Identify which cell holds the provided text, then report its (x, y) central coordinate. 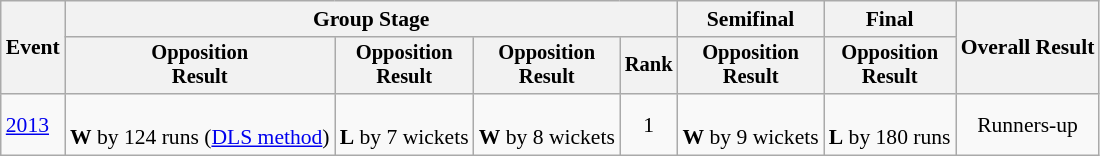
Semifinal (750, 19)
Final (890, 19)
W by 124 runs (DLS method) (200, 124)
W by 9 wickets (750, 124)
Runners-up (1028, 124)
Overall Result (1028, 48)
2013 (33, 124)
L by 180 runs (890, 124)
W by 8 wickets (547, 124)
Event (33, 48)
L by 7 wickets (404, 124)
1 (649, 124)
Rank (649, 66)
Group Stage (372, 19)
